Detect which cell encompasses the target text, then output its [x, y] center coordinate. 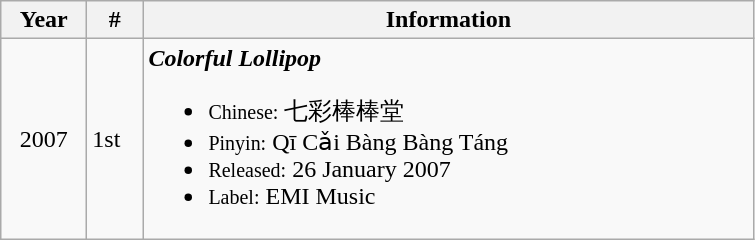
2007 [44, 139]
# [115, 20]
1st [115, 139]
Colorful LollipopChinese: 七彩棒棒堂Pinyin: Qī Cǎi Bàng Bàng TángReleased: 26 January 2007Label: EMI Music [448, 139]
Year [44, 20]
Information [448, 20]
